Extract the (x, y) coordinate from the center of the cell holding the provided text.  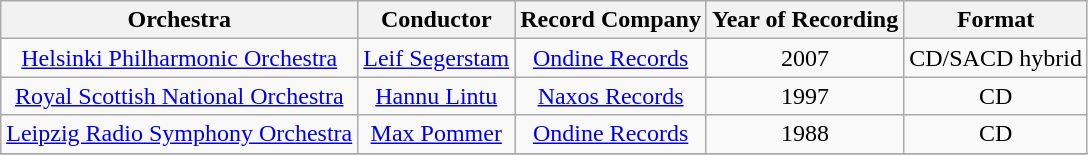
CD/SACD hybrid (996, 58)
Record Company (611, 20)
2007 (804, 58)
Orchestra (180, 20)
Hannu Lintu (436, 96)
Helsinki Philharmonic Orchestra (180, 58)
Naxos Records (611, 96)
1988 (804, 134)
Max Pommer (436, 134)
Leipzig Radio Symphony Orchestra (180, 134)
Royal Scottish National Orchestra (180, 96)
Conductor (436, 20)
Format (996, 20)
1997 (804, 96)
Year of Recording (804, 20)
Leif Segerstam (436, 58)
